Return the [x, y] coordinate for the center point of the cell that contains the specified text.  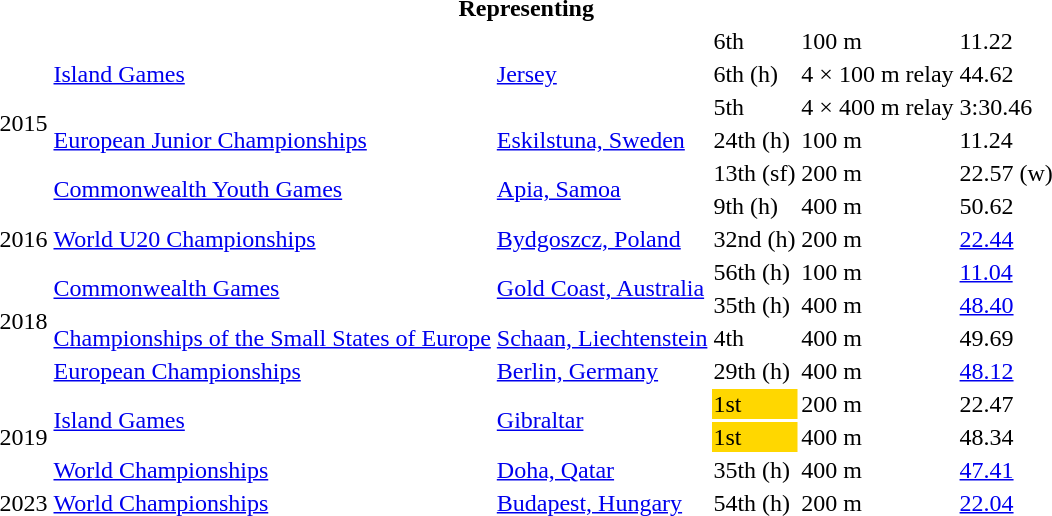
9th (h) [754, 206]
Gibraltar [602, 420]
4 × 100 m relay [878, 74]
Commonwealth Youth Games [272, 190]
6th (h) [754, 74]
World Championships [272, 470]
56th (h) [754, 272]
Gold Coast, Australia [602, 288]
European Championships [272, 371]
Championships of the Small States of Europe [272, 338]
Eskilstuna, Sweden [602, 140]
Doha, Qatar [602, 470]
13th (sf) [754, 173]
European Junior Championships [272, 140]
Jersey [602, 74]
Bydgoszcz, Poland [602, 239]
6th [754, 41]
Berlin, Germany [602, 371]
World U20 Championships [272, 239]
4 × 400 m relay [878, 107]
29th (h) [754, 371]
24th (h) [754, 140]
Commonwealth Games [272, 288]
5th [754, 107]
Schaan, Liechtenstein [602, 338]
Apia, Samoa [602, 190]
4th [754, 338]
32nd (h) [754, 239]
